Return the (x, y) coordinate for the center point of the cell that contains the specified text.  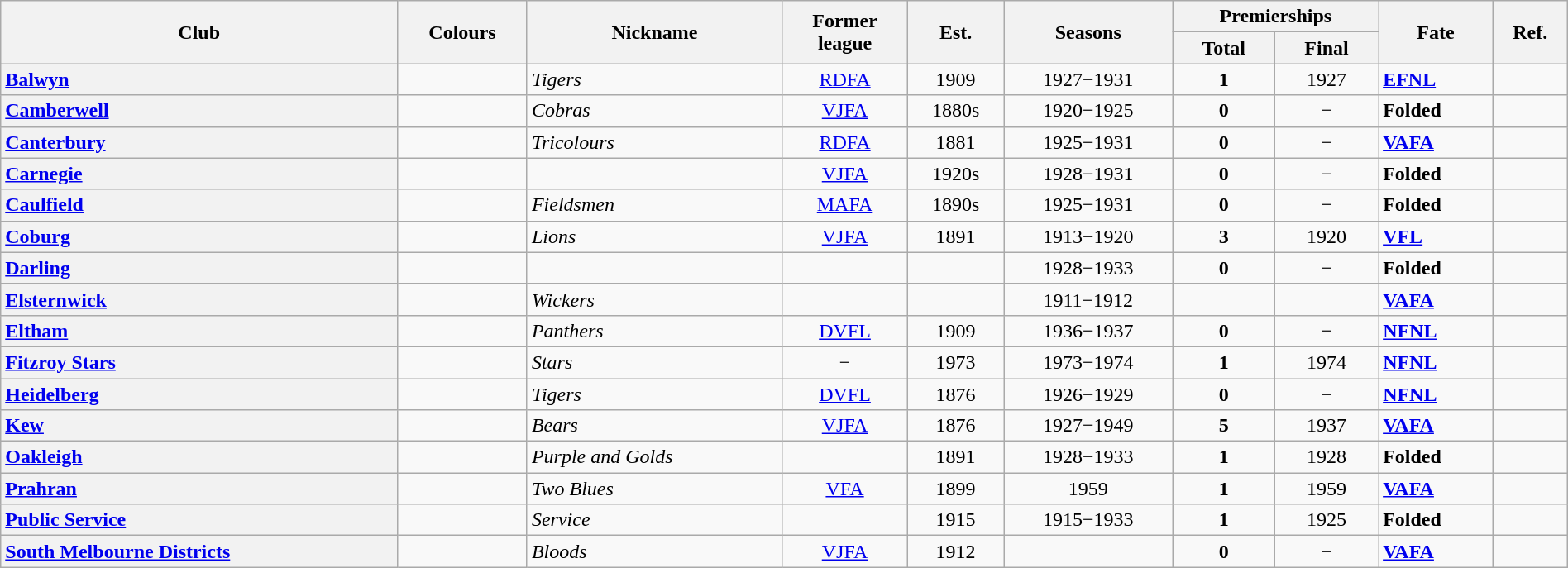
1925 (1327, 520)
Final (1327, 48)
Total (1224, 48)
1936−1937 (1088, 331)
1913−1920 (1088, 236)
VFL (1436, 236)
Bears (654, 426)
Fitzroy Stars (199, 362)
Oakleigh (199, 457)
Eltham (199, 331)
1920s (956, 174)
1915 (956, 520)
1890s (956, 205)
1937 (1327, 426)
1927 (1327, 79)
Balwyn (199, 79)
Prahran (199, 489)
1928−1931 (1088, 174)
Cobras (654, 111)
Club (199, 32)
1899 (956, 489)
Tricolours (654, 142)
Canterbury (199, 142)
Fieldsmen (654, 205)
Elsternwick (199, 299)
1880s (956, 111)
Colours (463, 32)
Wickers (654, 299)
Nickname (654, 32)
Est. (956, 32)
Kew (199, 426)
Camberwell (199, 111)
1881 (956, 142)
Lions (654, 236)
Purple and Golds (654, 457)
1973−1974 (1088, 362)
EFNL (1436, 79)
Premierships (1275, 17)
3 (1224, 236)
Public Service (199, 520)
Bloods (654, 551)
Fate (1436, 32)
1973 (956, 362)
Panthers (654, 331)
Formerleague (845, 32)
Coburg (199, 236)
1912 (956, 551)
1920 (1327, 236)
Service (654, 520)
1915−1933 (1088, 520)
South Melbourne Districts (199, 551)
VFA (845, 489)
Seasons (1088, 32)
1974 (1327, 362)
1911−1912 (1088, 299)
1927−1931 (1088, 79)
Two Blues (654, 489)
Darling (199, 268)
1928 (1327, 457)
1920−1925 (1088, 111)
5 (1224, 426)
Ref. (1530, 32)
Carnegie (199, 174)
Stars (654, 362)
MAFA (845, 205)
1927−1949 (1088, 426)
Caulfield (199, 205)
Heidelberg (199, 394)
1926−1929 (1088, 394)
